For the text-containing cell, return its midpoint in (x, y) coordinate format. 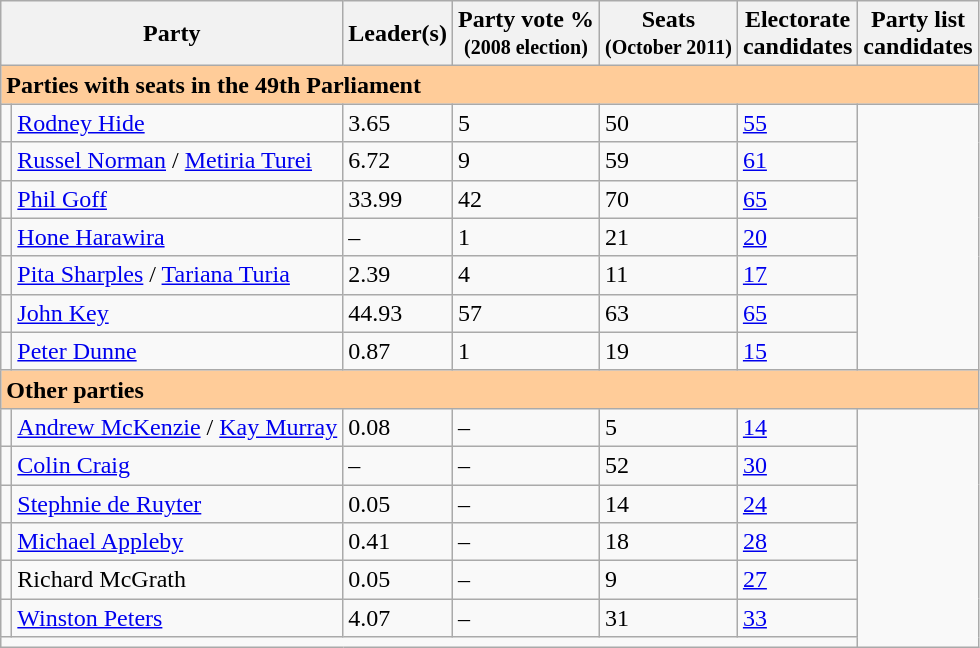
17 (797, 275)
Party (172, 34)
55 (797, 123)
52 (669, 465)
61 (797, 161)
Party listcandidates (918, 34)
33 (797, 618)
44.93 (398, 313)
28 (797, 542)
0.87 (398, 351)
30 (797, 465)
Winston Peters (178, 618)
20 (797, 237)
Leader(s) (398, 34)
18 (669, 542)
59 (669, 161)
2.39 (398, 275)
50 (669, 123)
63 (669, 313)
Parties with seats in the 49th Parliament (490, 85)
Seats (October 2011) (669, 34)
4 (526, 275)
24 (797, 503)
70 (669, 199)
Peter Dunne (178, 351)
31 (669, 618)
Andrew McKenzie / Kay Murray (178, 427)
6.72 (398, 161)
3.65 (398, 123)
11 (669, 275)
Michael Appleby (178, 542)
Phil Goff (178, 199)
Colin Craig (178, 465)
Other parties (490, 389)
Pita Sharples / Tariana Turia (178, 275)
4.07 (398, 618)
Russel Norman / Metiria Turei (178, 161)
0.08 (398, 427)
19 (669, 351)
33.99 (398, 199)
21 (669, 237)
Hone Harawira (178, 237)
15 (797, 351)
Stephnie de Ruyter (178, 503)
Rodney Hide (178, 123)
57 (526, 313)
42 (526, 199)
Party vote % (2008 election) (526, 34)
Richard McGrath (178, 580)
0.41 (398, 542)
John Key (178, 313)
Electoratecandidates (797, 34)
27 (797, 580)
